Determine the (X, Y) coordinate at the center of the cell enclosing the given text.  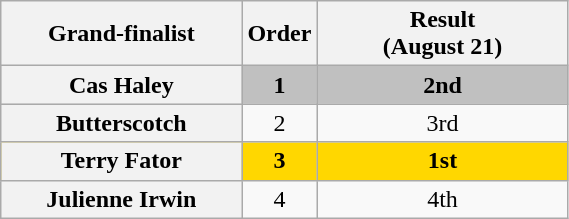
Grand-finalist (122, 34)
Cas Haley (122, 85)
Order (280, 34)
3 (280, 161)
Butterscotch (122, 123)
Terry Fator (122, 161)
Julienne Irwin (122, 199)
4 (280, 199)
1 (280, 85)
2 (280, 123)
2nd (442, 85)
4th (442, 199)
3rd (442, 123)
1st (442, 161)
Result (August 21) (442, 34)
